Scan for the cell matching the given text and deliver its [X, Y] coordinate at center. 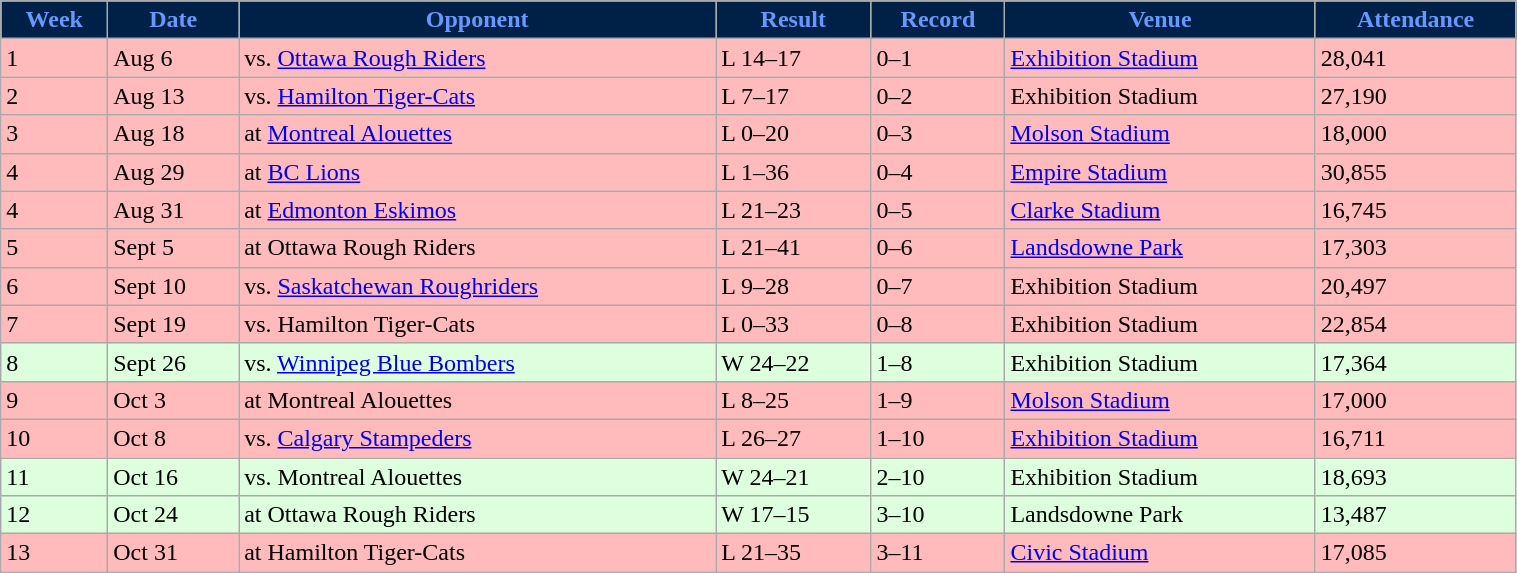
5 [54, 248]
Oct 16 [174, 477]
Clarke Stadium [1160, 210]
L 1–36 [794, 172]
L 21–41 [794, 248]
W 24–21 [794, 477]
1 [54, 58]
3 [54, 134]
17,303 [1416, 248]
9 [54, 400]
Aug 13 [174, 96]
17,364 [1416, 362]
3–10 [938, 515]
16,711 [1416, 438]
at BC Lions [478, 172]
Empire Stadium [1160, 172]
vs. Calgary Stampeders [478, 438]
L 21–35 [794, 553]
Sept 5 [174, 248]
18,000 [1416, 134]
7 [54, 324]
vs. Ottawa Rough Riders [478, 58]
L 7–17 [794, 96]
0–1 [938, 58]
L 26–27 [794, 438]
11 [54, 477]
3–11 [938, 553]
16,745 [1416, 210]
Aug 29 [174, 172]
12 [54, 515]
at Hamilton Tiger-Cats [478, 553]
0–7 [938, 286]
at Edmonton Eskimos [478, 210]
0–6 [938, 248]
Record [938, 20]
Oct 3 [174, 400]
Date [174, 20]
Sept 26 [174, 362]
0–8 [938, 324]
L 0–20 [794, 134]
1–8 [938, 362]
Aug 31 [174, 210]
27,190 [1416, 96]
0–5 [938, 210]
L 0–33 [794, 324]
Oct 31 [174, 553]
13,487 [1416, 515]
Attendance [1416, 20]
30,855 [1416, 172]
18,693 [1416, 477]
L 8–25 [794, 400]
22,854 [1416, 324]
1–9 [938, 400]
13 [54, 553]
Opponent [478, 20]
17,000 [1416, 400]
Aug 18 [174, 134]
20,497 [1416, 286]
Sept 10 [174, 286]
0–4 [938, 172]
Oct 24 [174, 515]
6 [54, 286]
Aug 6 [174, 58]
0–2 [938, 96]
Venue [1160, 20]
W 17–15 [794, 515]
10 [54, 438]
L 14–17 [794, 58]
0–3 [938, 134]
Oct 8 [174, 438]
2 [54, 96]
28,041 [1416, 58]
17,085 [1416, 553]
W 24–22 [794, 362]
vs. Winnipeg Blue Bombers [478, 362]
8 [54, 362]
Sept 19 [174, 324]
1–10 [938, 438]
Result [794, 20]
vs. Saskatchewan Roughriders [478, 286]
L 21–23 [794, 210]
vs. Montreal Alouettes [478, 477]
Week [54, 20]
2–10 [938, 477]
L 9–28 [794, 286]
Civic Stadium [1160, 553]
